Extract the [x, y] coordinate from the center of the cell holding the provided text.  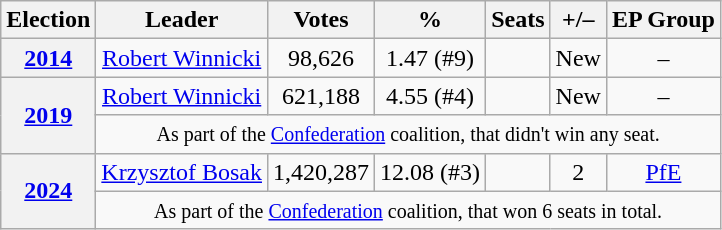
As part of the Confederation coalition, that didn't win any seat. [408, 134]
2024 [48, 191]
Seats [518, 20]
Leader [182, 20]
4.55 (#4) [430, 96]
621,188 [322, 96]
2014 [48, 58]
12.08 (#3) [430, 172]
Election [48, 20]
1,420,287 [322, 172]
2 [578, 172]
+/– [578, 20]
% [430, 20]
Votes [322, 20]
PfE [663, 172]
1.47 (#9) [430, 58]
98,626 [322, 58]
EP Group [663, 20]
Krzysztof Bosak [182, 172]
2019 [48, 115]
As part of the Confederation coalition, that won 6 seats in total. [408, 210]
